Output the [X, Y] coordinate of the center of the cell containing the given text.  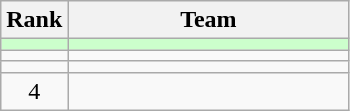
Team [208, 20]
Rank [34, 20]
4 [34, 91]
